For the text-containing cell, return its midpoint in [x, y] coordinate format. 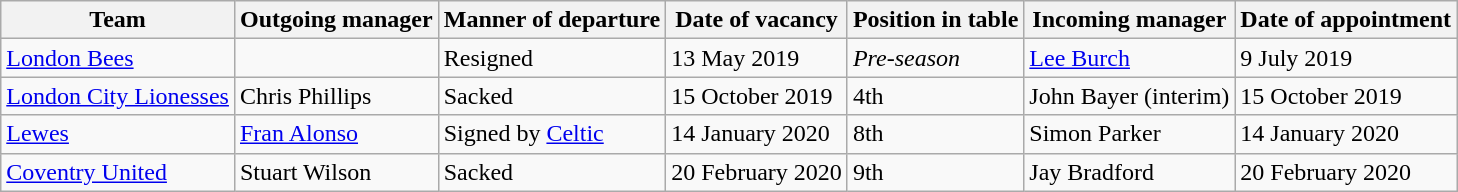
Team [118, 20]
Position in table [935, 20]
Signed by Celtic [552, 134]
Pre-season [935, 58]
London City Lionesses [118, 96]
Lewes [118, 134]
London Bees [118, 58]
Lee Burch [1130, 58]
8th [935, 134]
13 May 2019 [757, 58]
Chris Phillips [336, 96]
Resigned [552, 58]
Manner of departure [552, 20]
Incoming manager [1130, 20]
Stuart Wilson [336, 172]
Date of vacancy [757, 20]
9 July 2019 [1346, 58]
Fran Alonso [336, 134]
9th [935, 172]
John Bayer (interim) [1130, 96]
Jay Bradford [1130, 172]
Simon Parker [1130, 134]
Outgoing manager [336, 20]
4th [935, 96]
Coventry United [118, 172]
Date of appointment [1346, 20]
